For the text-containing cell, return its midpoint in [X, Y] coordinate format. 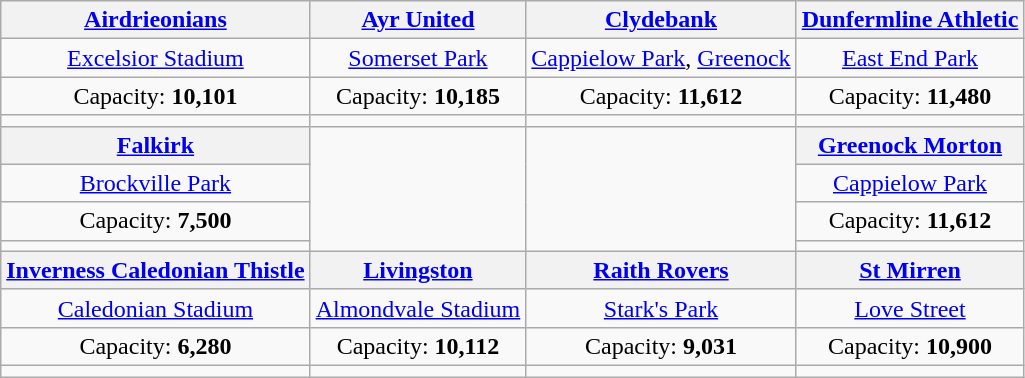
Brockville Park [156, 183]
Cappielow Park, Greenock [661, 58]
Excelsior Stadium [156, 58]
Clydebank [661, 20]
Dunfermline Athletic [910, 20]
Cappielow Park [910, 183]
Livingston [418, 270]
St Mirren [910, 270]
East End Park [910, 58]
Love Street [910, 308]
Raith Rovers [661, 270]
Ayr United [418, 20]
Inverness Caledonian Thistle [156, 270]
Capacity: 10,101 [156, 96]
Falkirk [156, 145]
Capacity: 10,900 [910, 346]
Capacity: 9,031 [661, 346]
Almondvale Stadium [418, 308]
Capacity: 6,280 [156, 346]
Somerset Park [418, 58]
Caledonian Stadium [156, 308]
Stark's Park [661, 308]
Greenock Morton [910, 145]
Airdrieonians [156, 20]
Capacity: 11,480 [910, 96]
Capacity: 10,185 [418, 96]
Capacity: 10,112 [418, 346]
Capacity: 7,500 [156, 221]
